Extract the [X, Y] coordinate from the center of the cell holding the provided text.  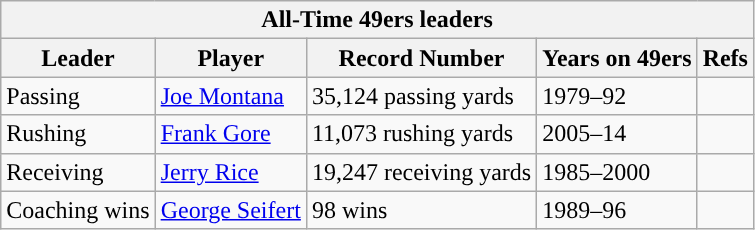
1979–92 [617, 96]
1989–96 [617, 210]
Leader [78, 58]
Passing [78, 96]
Jerry Rice [230, 172]
Rushing [78, 134]
George Seifert [230, 210]
19,247 receiving yards [421, 172]
Joe Montana [230, 96]
All-Time 49ers leaders [378, 20]
1985–2000 [617, 172]
Refs [725, 58]
11,073 rushing yards [421, 134]
Years on 49ers [617, 58]
Receiving [78, 172]
Player [230, 58]
35,124 passing yards [421, 96]
Frank Gore [230, 134]
Coaching wins [78, 210]
98 wins [421, 210]
Record Number [421, 58]
2005–14 [617, 134]
